Locate the cell with the specified text and output its [X, Y] center coordinate. 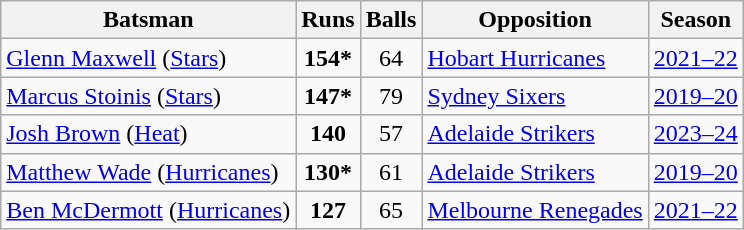
Balls [391, 20]
Marcus Stoinis (Stars) [148, 96]
Runs [328, 20]
140 [328, 134]
154* [328, 58]
57 [391, 134]
130* [328, 172]
Season [696, 20]
64 [391, 58]
Opposition [535, 20]
Ben McDermott (Hurricanes) [148, 210]
Josh Brown (Heat) [148, 134]
Batsman [148, 20]
Sydney Sixers [535, 96]
Melbourne Renegades [535, 210]
61 [391, 172]
127 [328, 210]
Matthew Wade (Hurricanes) [148, 172]
Glenn Maxwell (Stars) [148, 58]
2023–24 [696, 134]
65 [391, 210]
79 [391, 96]
Hobart Hurricanes [535, 58]
147* [328, 96]
